Capture the cell that displays the provided text and extract its [x, y] central coordinate. 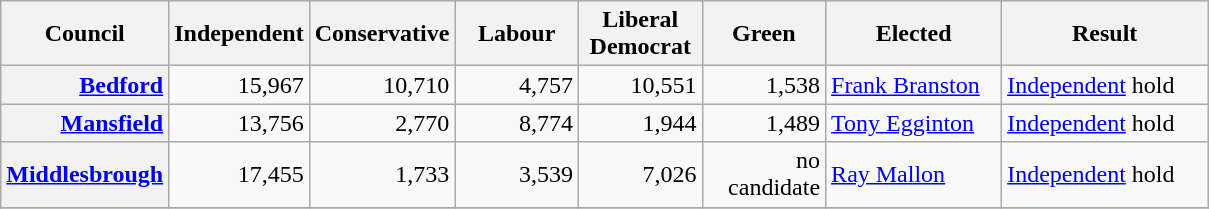
1,733 [382, 174]
Elected [914, 34]
Conservative [382, 34]
no candidate [764, 174]
2,770 [382, 123]
Council [85, 34]
Tony Egginton [914, 123]
1,944 [640, 123]
4,757 [517, 85]
17,455 [239, 174]
Frank Branston [914, 85]
8,774 [517, 123]
3,539 [517, 174]
Result [1105, 34]
Ray Mallon [914, 174]
Bedford [85, 85]
10,551 [640, 85]
1,538 [764, 85]
Labour [517, 34]
7,026 [640, 174]
13,756 [239, 123]
Liberal Democrat [640, 34]
1,489 [764, 123]
15,967 [239, 85]
10,710 [382, 85]
Middlesbrough [85, 174]
Green [764, 34]
Mansfield [85, 123]
Independent [239, 34]
